Identify which cell holds the provided text, then report its [x, y] central coordinate. 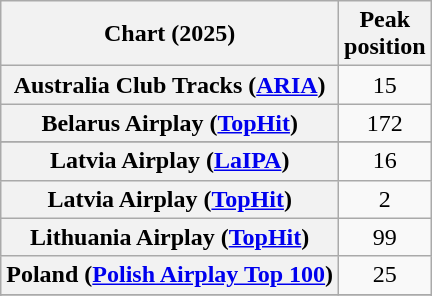
Lithuania Airplay (TopHit) [170, 237]
15 [385, 85]
Poland (Polish Airplay Top 100) [170, 275]
Australia Club Tracks (ARIA) [170, 85]
Belarus Airplay (TopHit) [170, 123]
Peakposition [385, 34]
16 [385, 161]
99 [385, 237]
Latvia Airplay (LaIPA) [170, 161]
Chart (2025) [170, 34]
Latvia Airplay (TopHit) [170, 199]
25 [385, 275]
2 [385, 199]
172 [385, 123]
